Provide the (x, y) coordinate of the cell's center where the given text is located.  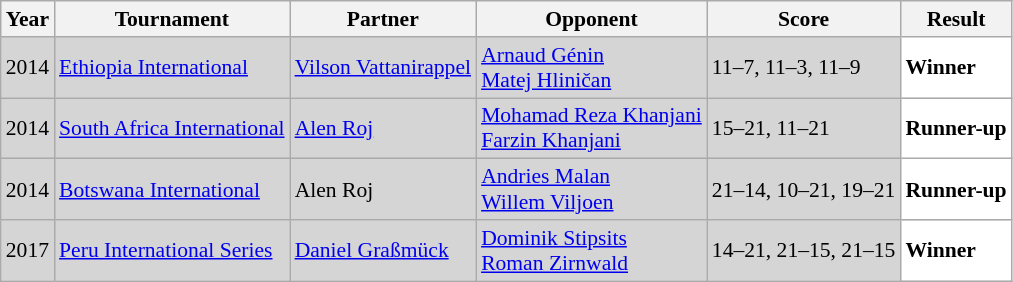
Peru International Series (172, 250)
15–21, 11–21 (804, 128)
Botswana International (172, 190)
South Africa International (172, 128)
Vilson Vattanirappel (383, 68)
14–21, 21–15, 21–15 (804, 250)
21–14, 10–21, 19–21 (804, 190)
Mohamad Reza Khanjani Farzin Khanjani (592, 128)
Tournament (172, 19)
Year (28, 19)
11–7, 11–3, 11–9 (804, 68)
Partner (383, 19)
Arnaud Génin Matej Hliničan (592, 68)
Score (804, 19)
Dominik Stipsits Roman Zirnwald (592, 250)
Opponent (592, 19)
Daniel Graßmück (383, 250)
Result (956, 19)
2017 (28, 250)
Andries Malan Willem Viljoen (592, 190)
Ethiopia International (172, 68)
